Capture the cell that displays the provided text and extract its [x, y] central coordinate. 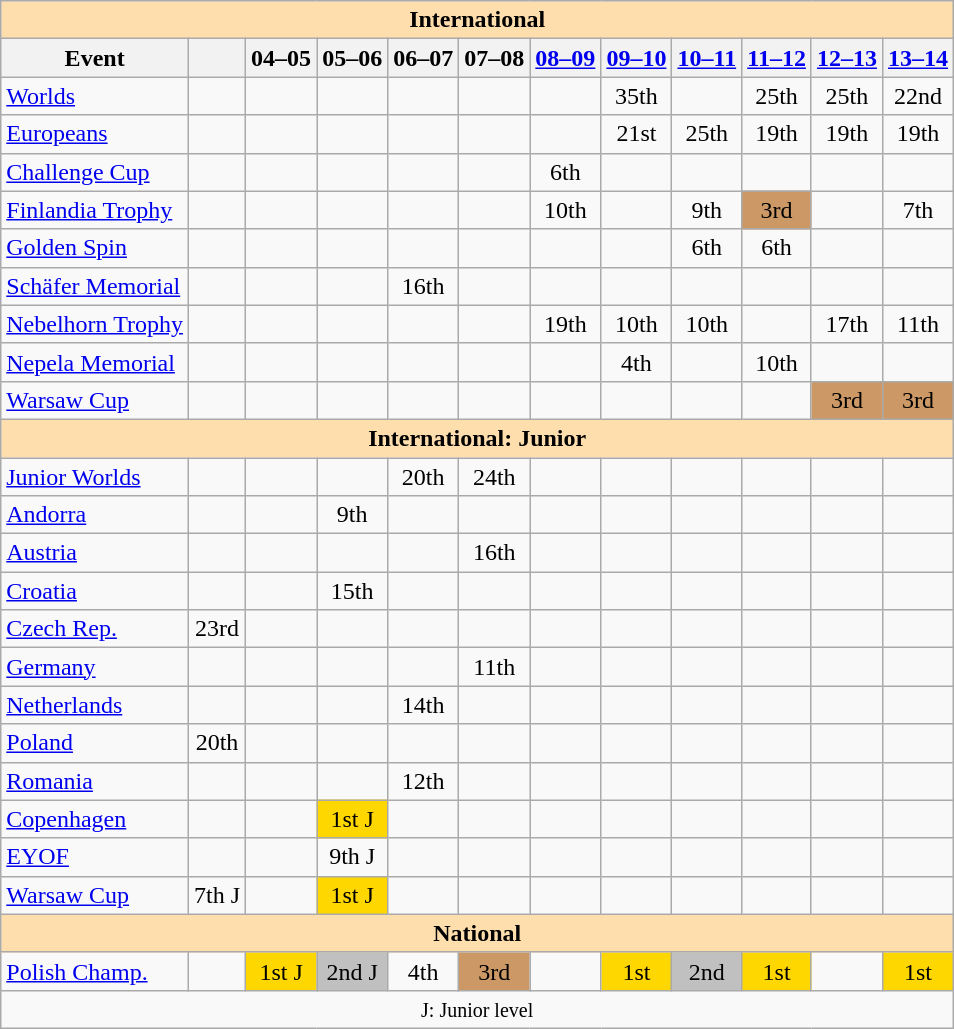
Austria [95, 553]
Worlds [95, 96]
08–09 [566, 58]
Polish Champ. [95, 971]
2nd J [352, 971]
11–12 [777, 58]
Junior Worlds [95, 477]
Challenge Cup [95, 172]
Netherlands [95, 705]
Nebelhorn Trophy [95, 324]
23rd [216, 629]
21st [636, 134]
Poland [95, 743]
Event [95, 58]
Andorra [95, 515]
04–05 [282, 58]
9th J [352, 857]
05–06 [352, 58]
07–08 [494, 58]
12th [424, 781]
International [478, 20]
Romania [95, 781]
15th [352, 591]
24th [494, 477]
09–10 [636, 58]
International: Junior [478, 438]
Czech Rep. [95, 629]
10–11 [707, 58]
EYOF [95, 857]
Copenhagen [95, 819]
Golden Spin [95, 248]
17th [846, 324]
35th [636, 96]
Germany [95, 667]
22nd [918, 96]
7th [918, 210]
13–14 [918, 58]
Finlandia Trophy [95, 210]
Nepela Memorial [95, 362]
Schäfer Memorial [95, 286]
7th J [216, 895]
Croatia [95, 591]
Europeans [95, 134]
06–07 [424, 58]
2nd [707, 971]
14th [424, 705]
J: Junior level [478, 1009]
National [478, 933]
12–13 [846, 58]
